Find where the given text appears and provide that cell's center as (x, y) coordinate. 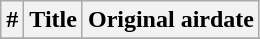
Title (54, 20)
# (12, 20)
Original airdate (170, 20)
